For the text-containing cell, return its midpoint in [X, Y] coordinate format. 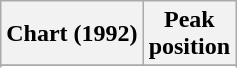
Peakposition [189, 34]
Chart (1992) [72, 34]
